Return the (x, y) coordinate for the center point of the cell that contains the specified text.  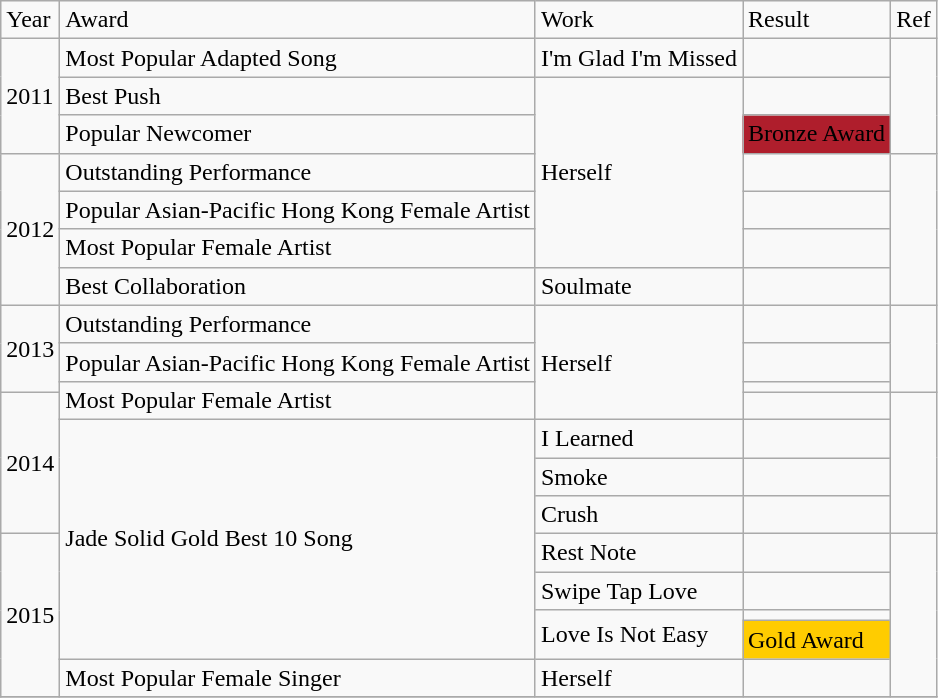
Bronze Award (816, 134)
Result (816, 20)
Crush (638, 515)
Award (298, 20)
I'm Glad I'm Missed (638, 58)
2011 (30, 96)
Swipe Tap Love (638, 591)
Best Collaboration (298, 286)
2013 (30, 348)
Most Popular Adapted Song (298, 58)
Best Push (298, 96)
Soulmate (638, 286)
2014 (30, 462)
Year (30, 20)
Love Is Not Easy (638, 634)
Most Popular Female Singer (298, 678)
2015 (30, 616)
I Learned (638, 438)
Popular Newcomer (298, 134)
Jade Solid Gold Best 10 Song (298, 538)
Gold Award (816, 640)
Rest Note (638, 553)
Work (638, 20)
Ref (914, 20)
Smoke (638, 477)
2012 (30, 229)
